Determine the (x, y) coordinate at the center of the cell enclosing the given text.  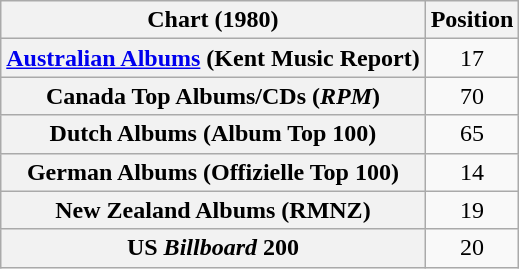
17 (472, 58)
70 (472, 96)
20 (472, 248)
19 (472, 210)
German Albums (Offizielle Top 100) (213, 172)
New Zealand Albums (RMNZ) (213, 210)
Canada Top Albums/CDs (RPM) (213, 96)
65 (472, 134)
Chart (1980) (213, 20)
Australian Albums (Kent Music Report) (213, 58)
US Billboard 200 (213, 248)
Dutch Albums (Album Top 100) (213, 134)
Position (472, 20)
14 (472, 172)
